Pinpoint the cell where the given text exists, returning its (x, y) midpoint coordinate. 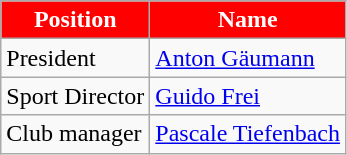
Pascale Tiefenbach (248, 134)
President (76, 58)
Anton Gäumann (248, 58)
Sport Director (76, 96)
Club manager (76, 134)
Guido Frei (248, 96)
Position (76, 20)
Name (248, 20)
